Return [X, Y] of the center of cell containing provided text 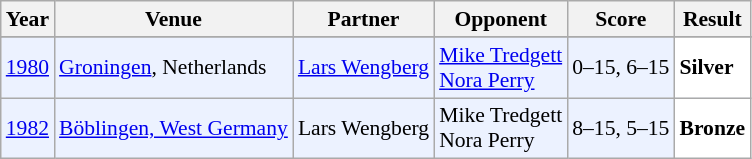
Year [28, 19]
1982 [28, 128]
Groningen, Netherlands [174, 68]
Silver [712, 68]
8–15, 5–15 [620, 128]
Bronze [712, 128]
Opponent [500, 19]
Partner [364, 19]
Venue [174, 19]
Score [620, 19]
0–15, 6–15 [620, 68]
1980 [28, 68]
Result [712, 19]
Böblingen, West Germany [174, 128]
